Return the [X, Y] coordinate for the center point of the cell that contains the specified text.  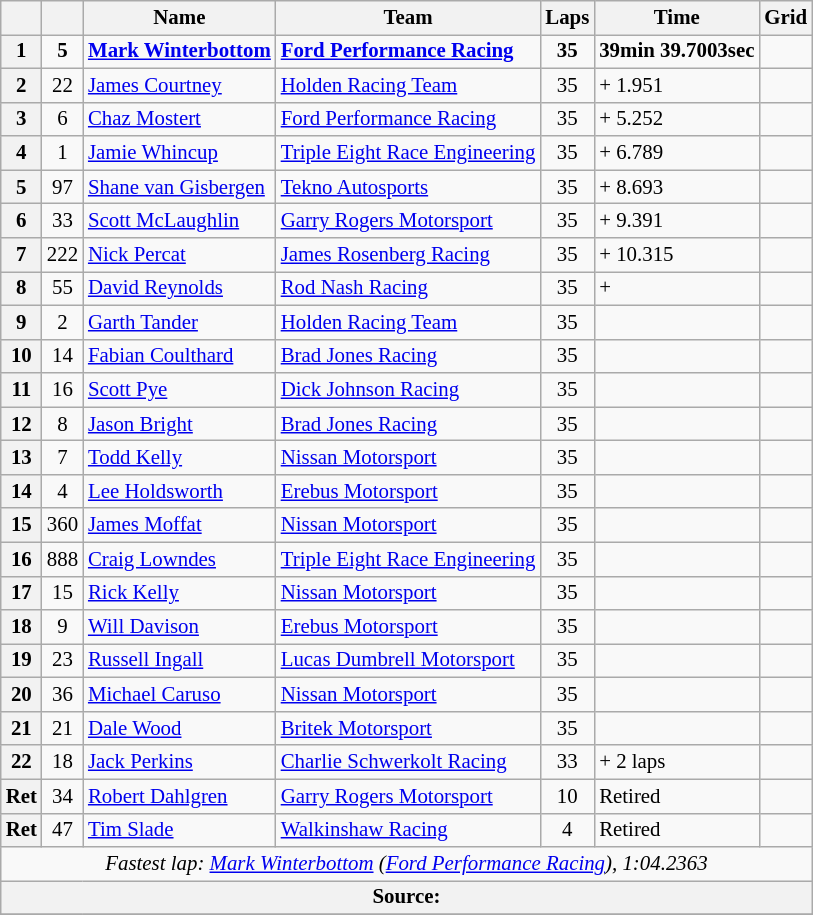
19 [22, 661]
Laps [567, 18]
39min 39.7003sec [676, 51]
Scott Pye [180, 390]
20 [22, 695]
Rod Nash Racing [408, 288]
+ 6.789 [676, 153]
+ 2 laps [676, 762]
Shane van Gisbergen [180, 187]
47 [62, 830]
+ 9.391 [676, 221]
17 [22, 593]
Jamie Whincup [180, 153]
888 [62, 559]
Grid [786, 18]
+ [676, 288]
Team [408, 18]
Time [676, 18]
23 [62, 661]
Dick Johnson Racing [408, 390]
+ 10.315 [676, 255]
55 [62, 288]
Walkinshaw Racing [408, 830]
Rick Kelly [180, 593]
36 [62, 695]
Lee Holdsworth [180, 491]
Garth Tander [180, 322]
Lucas Dumbrell Motorsport [408, 661]
+ 8.693 [676, 187]
Charlie Schwerkolt Racing [408, 762]
Tekno Autosports [408, 187]
Fastest lap: Mark Winterbottom (Ford Performance Racing), 1:04.2363 [406, 864]
Scott McLaughlin [180, 221]
Britek Motorsport [408, 728]
Name [180, 18]
13 [22, 458]
11 [22, 390]
Will Davison [180, 627]
360 [62, 525]
Jack Perkins [180, 762]
Todd Kelly [180, 458]
Chaz Mostert [180, 119]
97 [62, 187]
David Reynolds [180, 288]
James Courtney [180, 85]
James Rosenberg Racing [408, 255]
Russell Ingall [180, 661]
Craig Lowndes [180, 559]
+ 5.252 [676, 119]
Jason Bright [180, 424]
Fabian Coulthard [180, 356]
3 [22, 119]
James Moffat [180, 525]
222 [62, 255]
Michael Caruso [180, 695]
12 [22, 424]
Source: [406, 898]
Nick Percat [180, 255]
Dale Wood [180, 728]
+ 1.951 [676, 85]
Mark Winterbottom [180, 51]
34 [62, 796]
Tim Slade [180, 830]
Robert Dahlgren [180, 796]
